Locate the cell with the specified text and output its [X, Y] center coordinate. 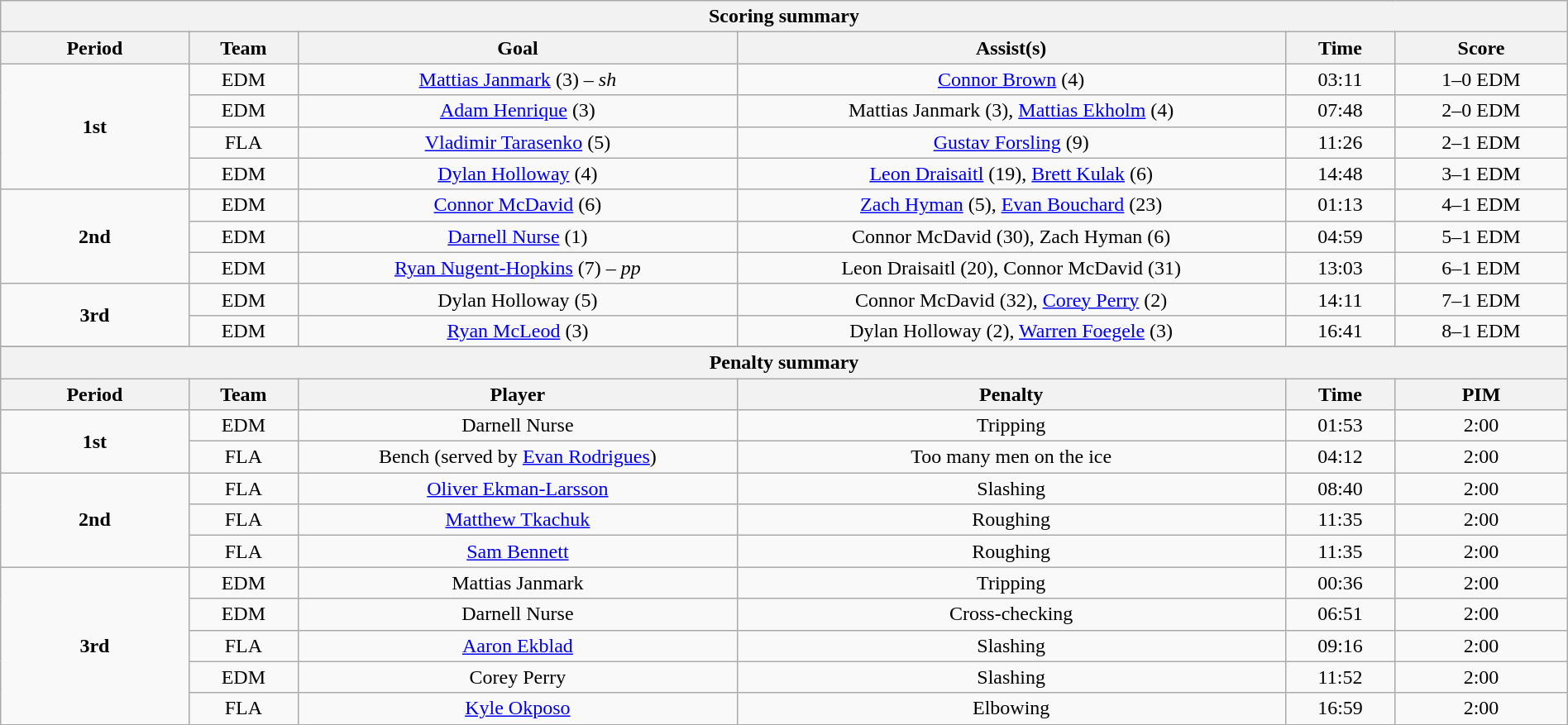
11:52 [1340, 677]
Connor McDavid (30), Zach Hyman (6) [1011, 236]
Aaron Ekblad [518, 646]
Scoring summary [784, 17]
Mattias Janmark [518, 583]
PIM [1481, 394]
Goal [518, 48]
1–0 EDM [1481, 79]
07:48 [1340, 111]
2–0 EDM [1481, 111]
Adam Henrique (3) [518, 111]
Leon Draisaitl (20), Connor McDavid (31) [1011, 268]
Player [518, 394]
Penalty [1011, 394]
8–1 EDM [1481, 331]
04:59 [1340, 236]
04:12 [1340, 457]
6–1 EDM [1481, 268]
Connor Brown (4) [1011, 79]
Penalty summary [784, 362]
7–1 EDM [1481, 299]
Score [1481, 48]
Mattias Janmark (3), Mattias Ekholm (4) [1011, 111]
Elbowing [1011, 708]
Bench (served by Evan Rodrigues) [518, 457]
Connor McDavid (32), Corey Perry (2) [1011, 299]
2–1 EDM [1481, 142]
Dylan Holloway (4) [518, 174]
14:11 [1340, 299]
01:53 [1340, 426]
Vladimir Tarasenko (5) [518, 142]
16:41 [1340, 331]
03:11 [1340, 79]
16:59 [1340, 708]
Cross-checking [1011, 614]
Darnell Nurse (1) [518, 236]
09:16 [1340, 646]
Assist(s) [1011, 48]
Oliver Ekman-Larsson [518, 489]
11:26 [1340, 142]
Connor McDavid (6) [518, 205]
Ryan Nugent-Hopkins (7) – pp [518, 268]
5–1 EDM [1481, 236]
Too many men on the ice [1011, 457]
08:40 [1340, 489]
01:13 [1340, 205]
Corey Perry [518, 677]
Matthew Tkachuk [518, 520]
Zach Hyman (5), Evan Bouchard (23) [1011, 205]
14:48 [1340, 174]
Leon Draisaitl (19), Brett Kulak (6) [1011, 174]
Ryan McLeod (3) [518, 331]
4–1 EDM [1481, 205]
Dylan Holloway (2), Warren Foegele (3) [1011, 331]
Kyle Okposo [518, 708]
Dylan Holloway (5) [518, 299]
13:03 [1340, 268]
06:51 [1340, 614]
Gustav Forsling (9) [1011, 142]
Sam Bennett [518, 551]
00:36 [1340, 583]
3–1 EDM [1481, 174]
Mattias Janmark (3) – sh [518, 79]
